For the text-containing cell, return its midpoint in (X, Y) coordinate format. 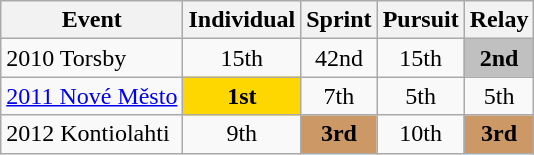
Individual (242, 20)
9th (242, 134)
2nd (499, 58)
2010 Torsby (92, 58)
Relay (499, 20)
2011 Nové Město (92, 96)
42nd (339, 58)
2012 Kontiolahti (92, 134)
1st (242, 96)
Sprint (339, 20)
7th (339, 96)
Event (92, 20)
Pursuit (420, 20)
10th (420, 134)
